Pinpoint the cell where the given text exists, returning its (X, Y) midpoint coordinate. 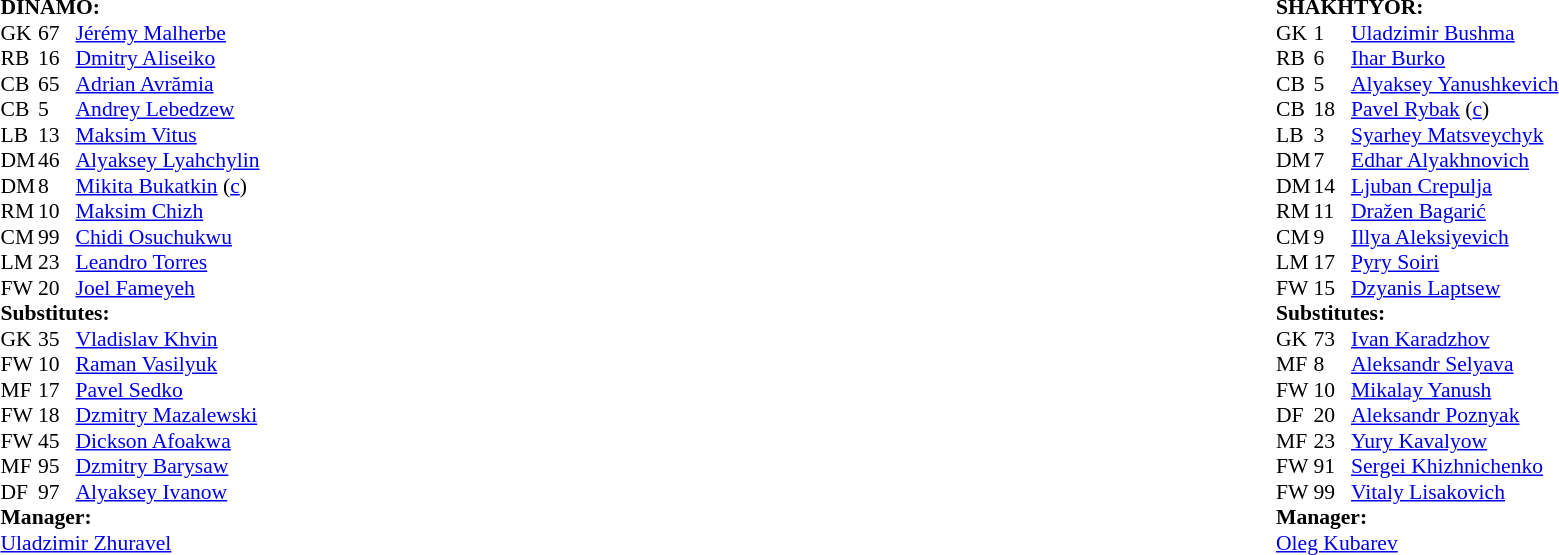
46 (57, 161)
14 (1333, 186)
91 (1333, 467)
97 (57, 492)
Ivan Karadzhov (1454, 339)
Adrian Avrămia (168, 84)
11 (1333, 211)
7 (1333, 161)
16 (57, 59)
Syarhey Matsveychyk (1454, 135)
Joel Fameyeh (168, 288)
Alyaksey Ivanow (168, 492)
Dmitry Aliseiko (168, 59)
Ljuban Crepulja (1454, 186)
Raman Vasilyuk (168, 365)
Alyaksey Lyahchylin (168, 161)
1 (1333, 33)
Illya Aleksiyevich (1454, 237)
Pavel Rybak (c) (1454, 109)
Edhar Alyakhnovich (1454, 161)
9 (1333, 237)
Maksim Vitus (168, 135)
Uladzimir Bushma (1454, 33)
65 (57, 84)
Andrey Lebedzew (168, 109)
73 (1333, 339)
45 (57, 441)
Alyaksey Yanushkevich (1454, 84)
Pavel Sedko (168, 390)
35 (57, 339)
95 (57, 467)
13 (57, 135)
Pyry Soiri (1454, 263)
Ihar Burko (1454, 59)
Dickson Afoakwa (168, 441)
Aleksandr Selyava (1454, 365)
Vitaly Lisakovich (1454, 492)
Dražen Bagarić (1454, 211)
Chidi Osuchukwu (168, 237)
15 (1333, 288)
Aleksandr Poznyak (1454, 415)
Vladislav Khvin (168, 339)
Jérémy Malherbe (168, 33)
6 (1333, 59)
Mikalay Yanush (1454, 390)
Mikita Bukatkin (c) (168, 186)
3 (1333, 135)
Leandro Torres (168, 263)
Dzyanis Laptsew (1454, 288)
Maksim Chizh (168, 211)
Sergei Khizhnichenko (1454, 467)
Dzmitry Mazalewski (168, 415)
Dzmitry Barysaw (168, 467)
67 (57, 33)
Yury Kavalyow (1454, 441)
